For the text-containing cell, return its midpoint in [X, Y] coordinate format. 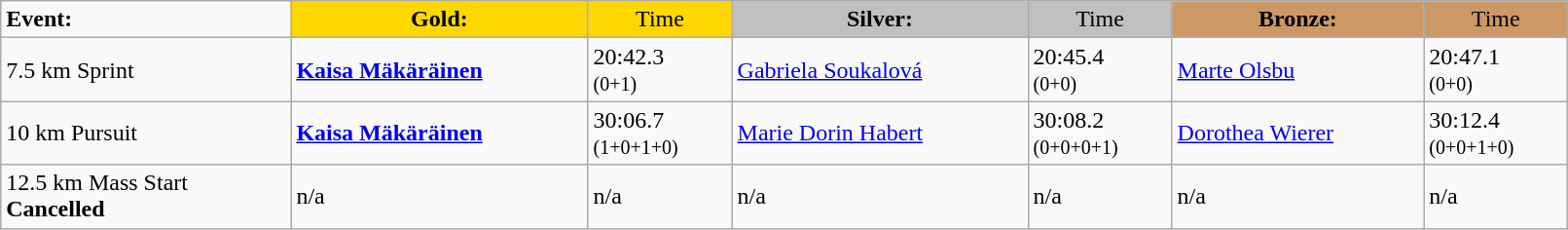
Marie Dorin Habert [880, 133]
10 km Pursuit [146, 133]
20:45.4(0+0) [1100, 70]
Marte Olsbu [1298, 70]
30:08.2(0+0+0+1) [1100, 133]
Dorothea Wierer [1298, 133]
30:12.4(0+0+1+0) [1496, 133]
Silver: [880, 19]
7.5 km Sprint [146, 70]
Bronze: [1298, 19]
12.5 km Mass StartCancelled [146, 197]
Gabriela Soukalová [880, 70]
20:42.3(0+1) [660, 70]
Event: [146, 19]
Gold: [440, 19]
20:47.1(0+0) [1496, 70]
30:06.7(1+0+1+0) [660, 133]
